Pinpoint the cell where the given text exists, returning its [x, y] midpoint coordinate. 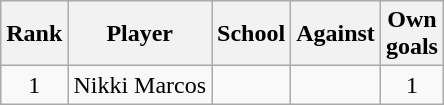
Player [140, 34]
Against [336, 34]
Nikki Marcos [140, 85]
Owngoals [412, 34]
School [252, 34]
Rank [34, 34]
